Identify which cell holds the provided text, then report its (X, Y) central coordinate. 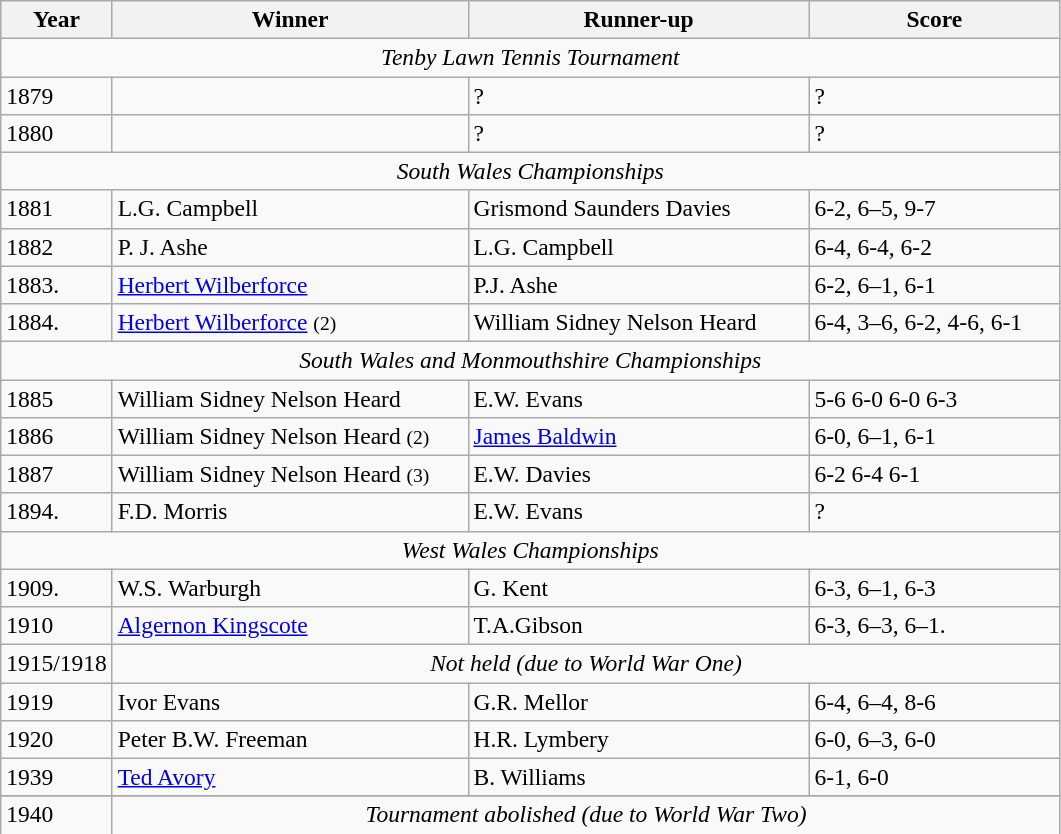
1910 (56, 625)
William Sidney Nelson Heard (2) (290, 436)
William Sidney Nelson Heard (3) (290, 474)
G. Kent (638, 588)
F.D. Morris (290, 512)
6-3, 6–3, 6–1. (934, 625)
Winner (290, 19)
6-3, 6–1, 6-3 (934, 588)
Algernon Kingscote (290, 625)
South Wales and Monmouthshire Championships (530, 360)
1909. (56, 588)
Tournament abolished (due to World War Two) (586, 815)
Peter B.W. Freeman (290, 739)
6-4, 6-4, 6-2 (934, 247)
6-0, 6–1, 6-1 (934, 436)
1920 (56, 739)
6-4, 3–6, 6-2, 4-6, 6-1 (934, 322)
6-2, 6–5, 9-7 (934, 209)
South Wales Championships (530, 171)
Herbert Wilberforce (2) (290, 322)
P. J. Ashe (290, 247)
B. Williams (638, 777)
1880 (56, 133)
6-0, 6–3, 6-0 (934, 739)
Year (56, 19)
1879 (56, 95)
1894. (56, 512)
6-1, 6-0 (934, 777)
James Baldwin (638, 436)
1886 (56, 436)
Ivor Evans (290, 701)
T.A.Gibson (638, 625)
6-2 6-4 6-1 (934, 474)
P.J. Ashe (638, 285)
1887 (56, 474)
Grismond Saunders Davies (638, 209)
1881 (56, 209)
6-4, 6–4, 8-6 (934, 701)
1885 (56, 398)
Herbert Wilberforce (290, 285)
1915/1918 (56, 663)
Tenby Lawn Tennis Tournament (530, 57)
Not held (due to World War One) (586, 663)
5-6 6-0 6-0 6-3 (934, 398)
1882 (56, 247)
6-2, 6–1, 6-1 (934, 285)
1939 (56, 777)
1919 (56, 701)
Ted Avory (290, 777)
Runner-up (638, 19)
Score (934, 19)
West Wales Championships (530, 550)
1883. (56, 285)
W.S. Warburgh (290, 588)
E.W. Davies (638, 474)
H.R. Lymbery (638, 739)
1940 (56, 815)
G.R. Mellor (638, 701)
1884. (56, 322)
